Return the [x, y] coordinate for the center point of the cell that contains the specified text.  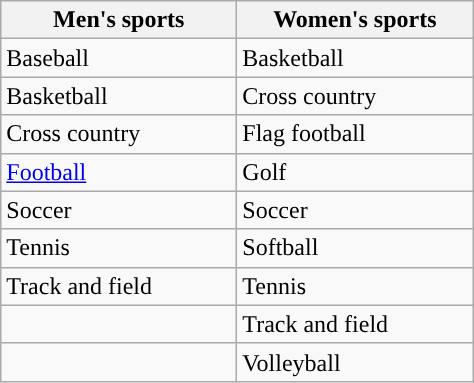
Women's sports [355, 20]
Softball [355, 248]
Men's sports [119, 20]
Football [119, 172]
Golf [355, 172]
Flag football [355, 134]
Volleyball [355, 362]
Baseball [119, 58]
